Return the [X, Y] coordinate for the center point of the cell that contains the specified text.  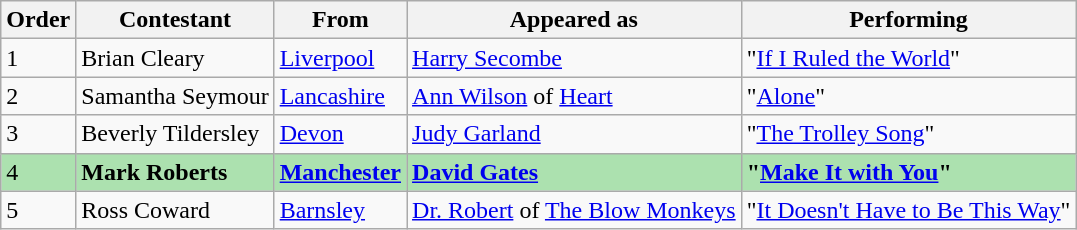
Brian Cleary [175, 58]
Beverly Tildersley [175, 134]
Barnsley [340, 210]
5 [38, 210]
Devon [340, 134]
"The Trolley Song" [908, 134]
Contestant [175, 20]
Ross Coward [175, 210]
Judy Garland [574, 134]
"If I Ruled the World" [908, 58]
Lancashire [340, 96]
"Alone" [908, 96]
Harry Secombe [574, 58]
Performing [908, 20]
Mark Roberts [175, 172]
Liverpool [340, 58]
1 [38, 58]
From [340, 20]
Order [38, 20]
David Gates [574, 172]
"It Doesn't Have to Be This Way" [908, 210]
Appeared as [574, 20]
Ann Wilson of Heart [574, 96]
"Make It with You" [908, 172]
4 [38, 172]
Samantha Seymour [175, 96]
Dr. Robert of The Blow Monkeys [574, 210]
Manchester [340, 172]
3 [38, 134]
2 [38, 96]
